Capture the cell that displays the provided text and extract its (x, y) central coordinate. 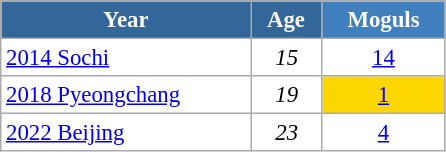
2018 Pyeongchang (126, 95)
19 (286, 95)
15 (286, 58)
1 (384, 95)
2022 Beijing (126, 133)
4 (384, 133)
2014 Sochi (126, 58)
14 (384, 58)
Moguls (384, 20)
Age (286, 20)
23 (286, 133)
Year (126, 20)
